For the text-containing cell, return its midpoint in (X, Y) coordinate format. 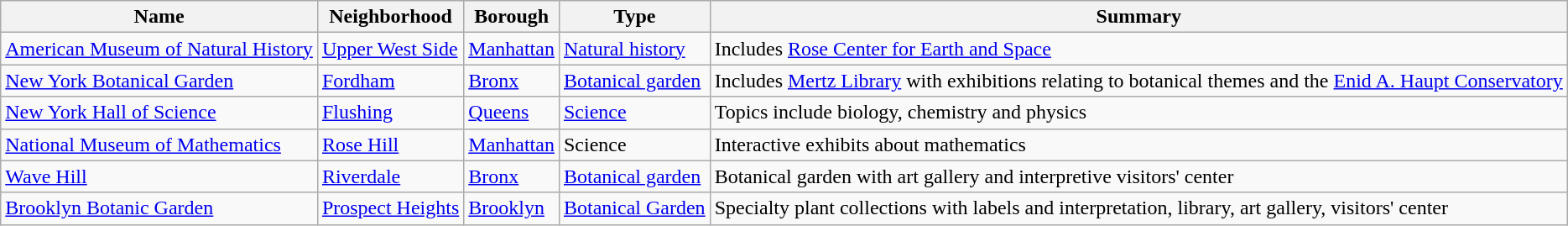
Neighborhood (390, 17)
Botanical garden with art gallery and interpretive visitors' center (1138, 176)
Includes Rose Center for Earth and Space (1138, 49)
Botanical Garden (634, 208)
National Museum of Mathematics (159, 145)
Prospect Heights (390, 208)
New York Botanical Garden (159, 81)
New York Hall of Science (159, 113)
Upper West Side (390, 49)
Includes Mertz Library with exhibitions relating to botanical themes and the Enid A. Haupt Conservatory (1138, 81)
Name (159, 17)
Topics include biology, chemistry and physics (1138, 113)
Interactive exhibits about mathematics (1138, 145)
Fordham (390, 81)
Specialty plant collections with labels and interpretation, library, art gallery, visitors' center (1138, 208)
American Museum of Natural History (159, 49)
Flushing (390, 113)
Wave Hill (159, 176)
Summary (1138, 17)
Rose Hill (390, 145)
Queens (512, 113)
Brooklyn Botanic Garden (159, 208)
Brooklyn (512, 208)
Type (634, 17)
Borough (512, 17)
Natural history (634, 49)
Riverdale (390, 176)
